Return (X, Y) of the center of cell containing provided text 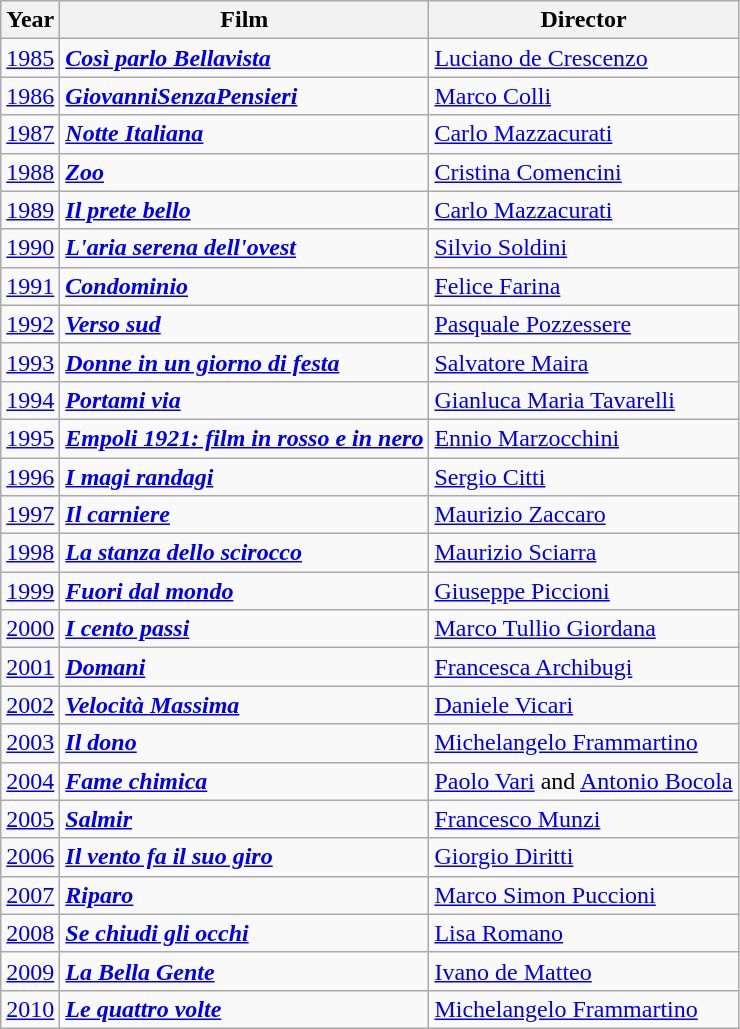
2003 (30, 743)
1989 (30, 210)
Condominio (244, 286)
Paolo Vari and Antonio Bocola (584, 781)
1985 (30, 58)
La stanza dello scirocco (244, 553)
1999 (30, 591)
Francesco Munzi (584, 819)
Salmir (244, 819)
1986 (30, 96)
Sergio Citti (584, 477)
Gianluca Maria Tavarelli (584, 400)
Giorgio Diritti (584, 857)
Portami via (244, 400)
La Bella Gente (244, 971)
Ennio Marzocchini (584, 438)
2007 (30, 895)
2001 (30, 667)
2010 (30, 1009)
GiovanniSenzaPensieri (244, 96)
Il dono (244, 743)
Film (244, 20)
Zoo (244, 172)
Daniele Vicari (584, 705)
Lisa Romano (584, 933)
Notte Italiana (244, 134)
1998 (30, 553)
Marco Tullio Giordana (584, 629)
Empoli 1921: film in rosso e in nero (244, 438)
Il vento fa il suo giro (244, 857)
Fuori dal mondo (244, 591)
Il carniere (244, 515)
1994 (30, 400)
Ivano de Matteo (584, 971)
1988 (30, 172)
I cento passi (244, 629)
Salvatore Maira (584, 362)
Luciano de Crescenzo (584, 58)
Così parlo Bellavista (244, 58)
Maurizio Sciarra (584, 553)
Se chiudi gli occhi (244, 933)
2006 (30, 857)
1995 (30, 438)
Francesca Archibugi (584, 667)
2005 (30, 819)
Donne in un giorno di festa (244, 362)
Maurizio Zaccaro (584, 515)
Year (30, 20)
Riparo (244, 895)
1992 (30, 324)
2009 (30, 971)
Il prete bello (244, 210)
1990 (30, 248)
Pasquale Pozzessere (584, 324)
L'aria serena dell'ovest (244, 248)
Le quattro volte (244, 1009)
Domani (244, 667)
2000 (30, 629)
Giuseppe Piccioni (584, 591)
1991 (30, 286)
Marco Simon Puccioni (584, 895)
2008 (30, 933)
1987 (30, 134)
1997 (30, 515)
Velocità Massima (244, 705)
Verso sud (244, 324)
Fame chimica (244, 781)
1996 (30, 477)
Director (584, 20)
I magi randagi (244, 477)
Cristina Comencini (584, 172)
Silvio Soldini (584, 248)
1993 (30, 362)
2002 (30, 705)
2004 (30, 781)
Marco Colli (584, 96)
Felice Farina (584, 286)
